Pinpoint the cell where the given text exists, returning its (x, y) midpoint coordinate. 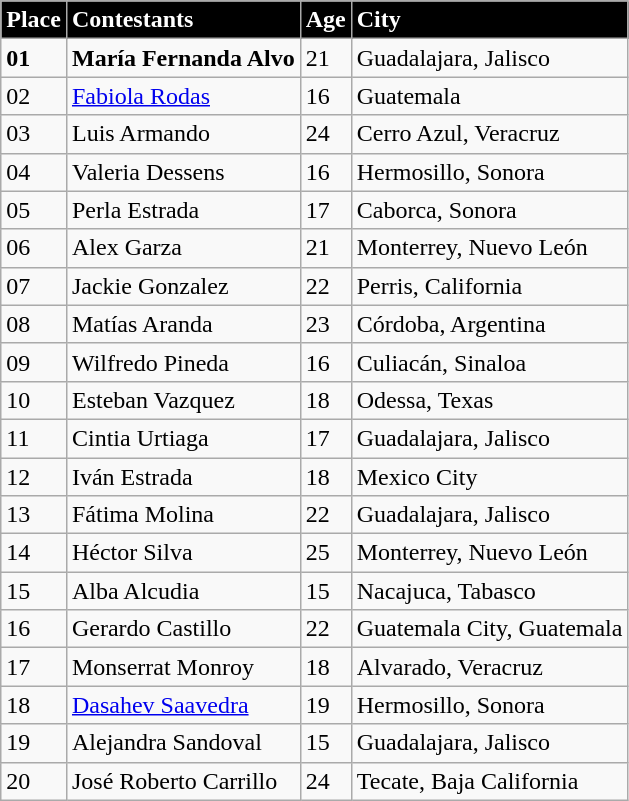
04 (34, 172)
Fátima Molina (183, 515)
Wilfredo Pineda (183, 362)
Cerro Azul, Veracruz (490, 134)
Alvarado, Veracruz (490, 667)
Luis Armando (183, 134)
Alejandra Sandoval (183, 743)
25 (326, 553)
23 (326, 324)
Culiacán, Sinaloa (490, 362)
02 (34, 96)
Tecate, Baja California (490, 781)
10 (34, 400)
01 (34, 58)
Contestants (183, 20)
Dasahev Saavedra (183, 705)
Nacajuca, Tabasco (490, 591)
12 (34, 477)
Perla Estrada (183, 210)
Cintia Urtiaga (183, 438)
Gerardo Castillo (183, 629)
11 (34, 438)
Jackie Gonzalez (183, 286)
Guatemala (490, 96)
Matías Aranda (183, 324)
05 (34, 210)
Córdoba, Argentina (490, 324)
03 (34, 134)
Iván Estrada (183, 477)
Héctor Silva (183, 553)
20 (34, 781)
Esteban Vazquez (183, 400)
Alex Garza (183, 248)
City (490, 20)
07 (34, 286)
Fabiola Rodas (183, 96)
13 (34, 515)
Place (34, 20)
Perris, California (490, 286)
Valeria Dessens (183, 172)
Guatemala City, Guatemala (490, 629)
09 (34, 362)
María Fernanda Alvo (183, 58)
Monserrat Monroy (183, 667)
Alba Alcudia (183, 591)
06 (34, 248)
08 (34, 324)
Caborca, Sonora (490, 210)
Age (326, 20)
Odessa, Texas (490, 400)
José Roberto Carrillo (183, 781)
14 (34, 553)
Mexico City (490, 477)
